Search for the cell housing the specified text and yield its [x, y] center coordinate. 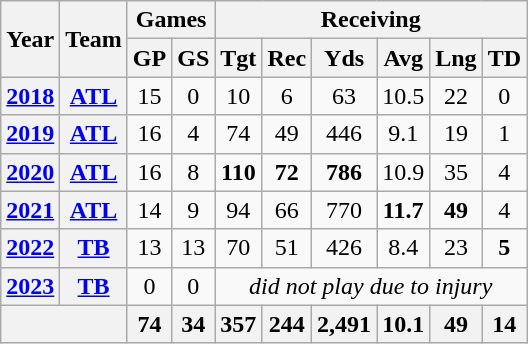
8 [194, 172]
94 [238, 210]
34 [194, 324]
426 [344, 248]
11.7 [404, 210]
51 [287, 248]
Games [170, 20]
Tgt [238, 58]
66 [287, 210]
2023 [30, 286]
GS [194, 58]
63 [344, 96]
2021 [30, 210]
Receiving [371, 20]
2,491 [344, 324]
2022 [30, 248]
9 [194, 210]
Lng [456, 58]
Year [30, 39]
1 [504, 134]
5 [504, 248]
2018 [30, 96]
70 [238, 248]
Rec [287, 58]
110 [238, 172]
GP [149, 58]
23 [456, 248]
Avg [404, 58]
786 [344, 172]
244 [287, 324]
2019 [30, 134]
15 [149, 96]
72 [287, 172]
446 [344, 134]
10 [238, 96]
did not play due to injury [371, 286]
9.1 [404, 134]
22 [456, 96]
10.1 [404, 324]
19 [456, 134]
10.9 [404, 172]
Yds [344, 58]
770 [344, 210]
8.4 [404, 248]
35 [456, 172]
10.5 [404, 96]
357 [238, 324]
TD [504, 58]
Team [94, 39]
2020 [30, 172]
6 [287, 96]
